Extract the (x, y) coordinate from the center of the cell holding the provided text.  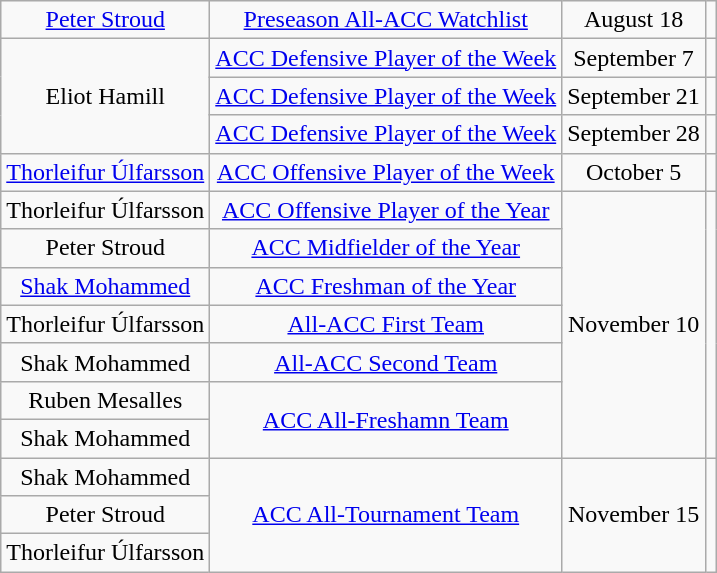
Ruben Mesalles (106, 400)
Eliot Hamill (106, 96)
November 15 (634, 515)
ACC Midfielder of the Year (386, 248)
ACC Offensive Player of the Week (386, 172)
September 28 (634, 134)
ACC All-Tournament Team (386, 515)
November 10 (634, 324)
All-ACC Second Team (386, 362)
ACC Offensive Player of the Year (386, 210)
Preseason All-ACC Watchlist (386, 20)
All-ACC First Team (386, 324)
ACC All-Freshamn Team (386, 419)
October 5 (634, 172)
September 21 (634, 96)
September 7 (634, 58)
August 18 (634, 20)
ACC Freshman of the Year (386, 286)
